Pinpoint the cell where the given text exists, returning its [x, y] midpoint coordinate. 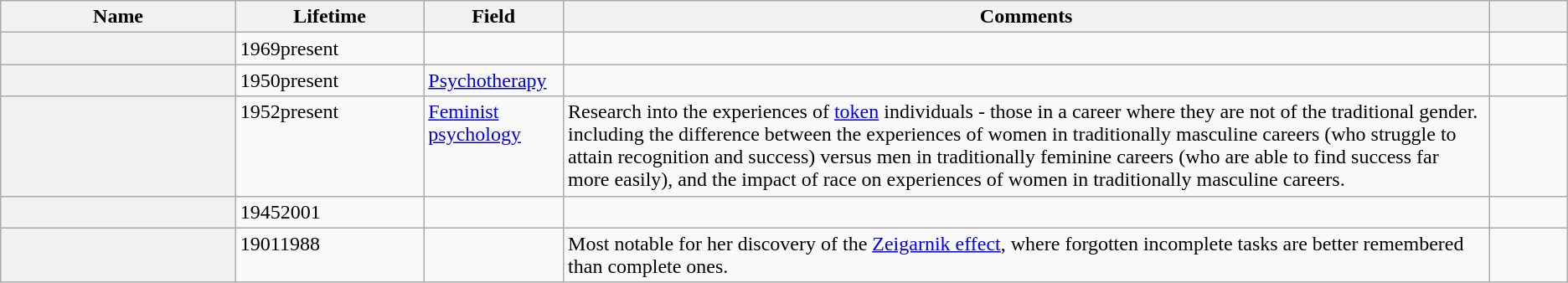
19011988 [329, 255]
Most notable for her discovery of the Zeigarnik effect, where forgotten incomplete tasks are better remembered than complete ones. [1027, 255]
1950present [329, 80]
Name [119, 17]
Feminist psychology [494, 146]
Comments [1027, 17]
Lifetime [329, 17]
1952present [329, 146]
Field [494, 17]
1969present [329, 49]
Psychotherapy [494, 80]
19452001 [329, 212]
